Return the (X, Y) coordinate for the center point of the cell that contains the specified text.  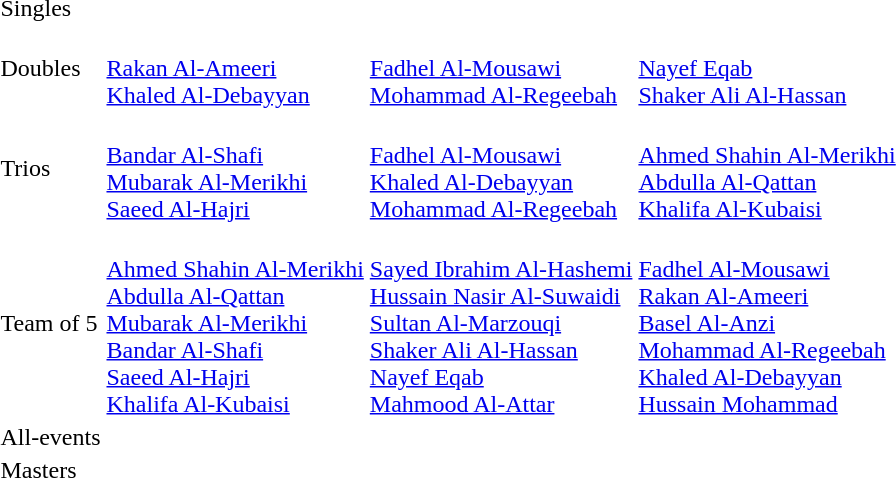
Fadhel Al-MousawiKhaled Al-DebayyanMohammad Al-Regeebah (501, 168)
Rakan Al-AmeeriKhaled Al-Debayyan (235, 68)
Sayed Ibrahim Al-HashemiHussain Nasir Al-SuwaidiSultan Al-MarzouqiShaker Ali Al-HassanNayef EqabMahmood Al-Attar (501, 323)
Fadhel Al-MousawiMohammad Al-Regeebah (501, 68)
Bandar Al-ShafiMubarak Al-MerikhiSaeed Al-Hajri (235, 168)
Ahmed Shahin Al-MerikhiAbdulla Al-QattanMubarak Al-MerikhiBandar Al-ShafiSaeed Al-HajriKhalifa Al-Kubaisi (235, 323)
